Determine the (x, y) coordinate at the center of the cell enclosing the given text.  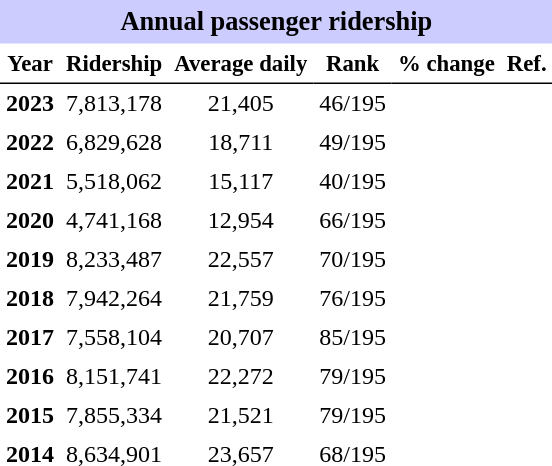
2018 (30, 298)
20,707 (240, 338)
70/195 (352, 260)
49/195 (352, 142)
5,518,062 (114, 182)
Ridership (114, 64)
7,558,104 (114, 338)
76/195 (352, 298)
Rank (352, 64)
22,272 (240, 376)
21,759 (240, 298)
2020 (30, 220)
15,117 (240, 182)
21,521 (240, 416)
2016 (30, 376)
% change (446, 64)
Average daily (240, 64)
7,855,334 (114, 416)
18,711 (240, 142)
2015 (30, 416)
Year (30, 64)
7,942,264 (114, 298)
12,954 (240, 220)
7,813,178 (114, 104)
4,741,168 (114, 220)
85/195 (352, 338)
66/195 (352, 220)
21,405 (240, 104)
2019 (30, 260)
8,151,741 (114, 376)
2022 (30, 142)
46/195 (352, 104)
6,829,628 (114, 142)
2023 (30, 104)
40/195 (352, 182)
2017 (30, 338)
22,557 (240, 260)
2021 (30, 182)
8,233,487 (114, 260)
